Find where the given text appears and provide that cell's center as (X, Y) coordinate. 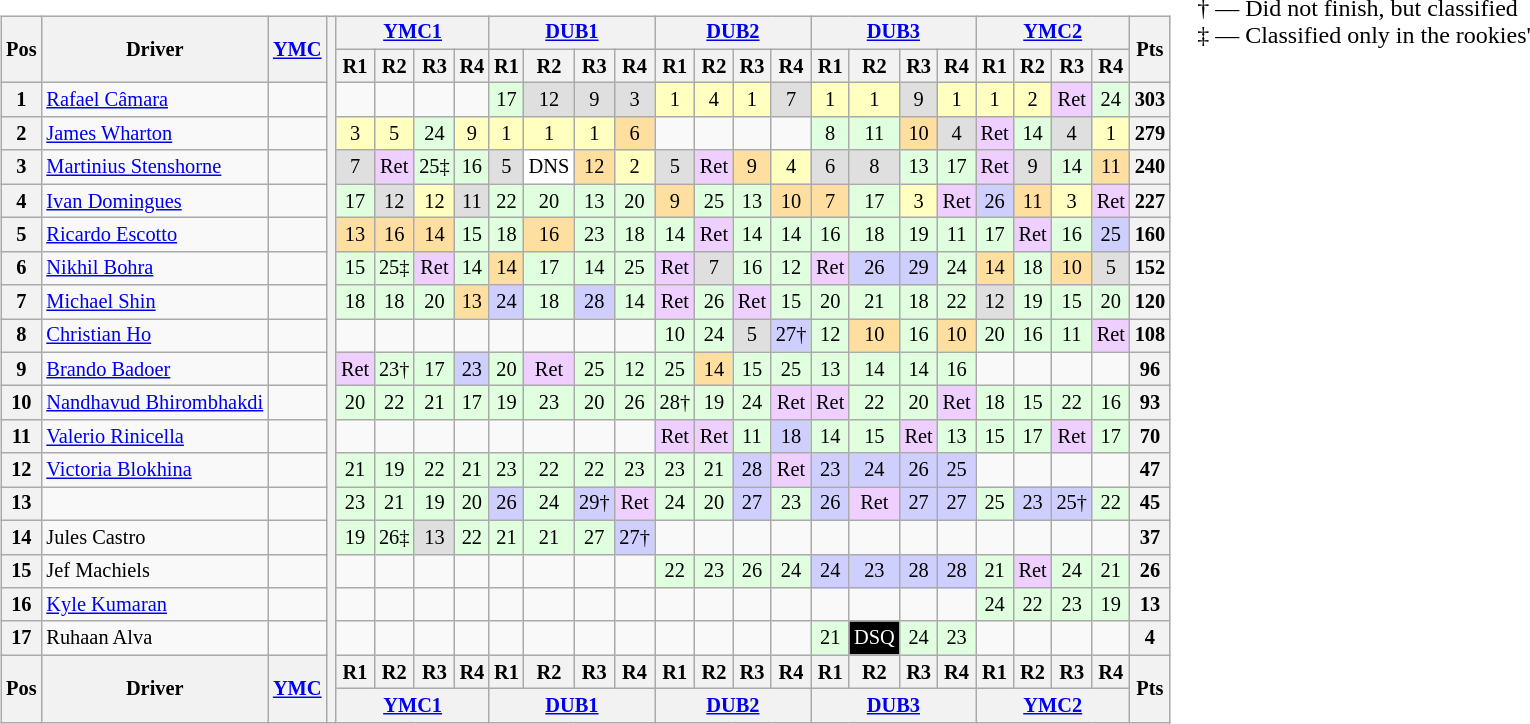
96 (1150, 369)
Rafael Câmara (154, 100)
25† (1072, 504)
227 (1150, 201)
Jef Machiels (154, 571)
303 (1150, 100)
Victoria Blokhina (154, 470)
37 (1150, 537)
279 (1150, 134)
Kyle Kumaran (154, 605)
70 (1150, 437)
Christian Ho (154, 336)
Ruhaan Alva (154, 638)
120 (1150, 302)
28† (675, 403)
108 (1150, 336)
Brando Badoer (154, 369)
James Wharton (154, 134)
26‡ (394, 537)
45 (1150, 504)
Ivan Domingues (154, 201)
Ricardo Escotto (154, 235)
DSQ (874, 638)
29 (919, 268)
47 (1150, 470)
Nikhil Bohra (154, 268)
29† (594, 504)
DNS (549, 167)
Nandhavud Bhirombhakdi (154, 403)
160 (1150, 235)
240 (1150, 167)
93 (1150, 403)
Jules Castro (154, 537)
23† (394, 369)
Valerio Rinicella (154, 437)
Martinius Stenshorne (154, 167)
152 (1150, 268)
Michael Shin (154, 302)
